Return (X, Y) of the center of cell containing provided text 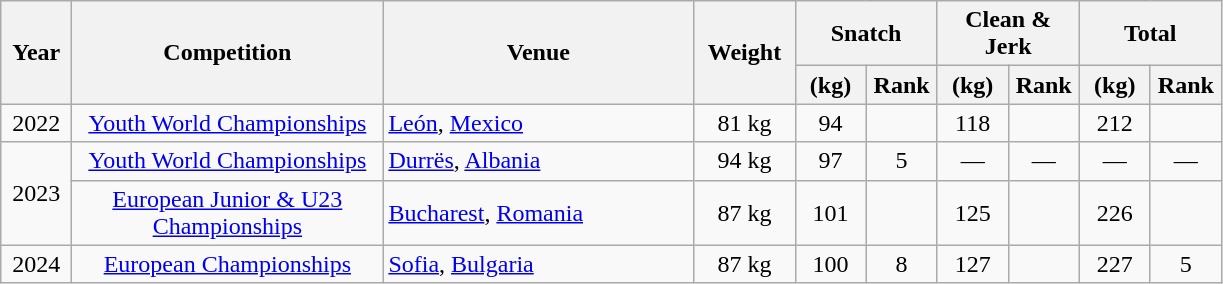
Year (36, 52)
212 (1114, 123)
Weight (744, 52)
European Championships (228, 264)
2024 (36, 264)
94 (830, 123)
81 kg (744, 123)
226 (1114, 212)
Sofia, Bulgaria (538, 264)
European Junior & U23 Championships (228, 212)
227 (1114, 264)
118 (972, 123)
Bucharest, Romania (538, 212)
Durrës, Albania (538, 161)
Total (1150, 34)
Snatch (866, 34)
Venue (538, 52)
101 (830, 212)
127 (972, 264)
97 (830, 161)
100 (830, 264)
2023 (36, 194)
94 kg (744, 161)
125 (972, 212)
Competition (228, 52)
León, Mexico (538, 123)
2022 (36, 123)
Clean & Jerk (1008, 34)
8 (902, 264)
